Search for the cell housing the specified text and yield its [x, y] center coordinate. 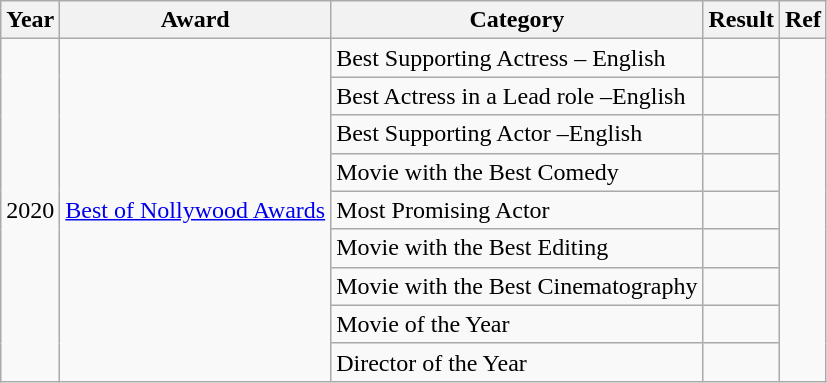
Movie of the Year [517, 324]
Best of Nollywood Awards [196, 210]
Award [196, 20]
Year [30, 20]
Director of the Year [517, 362]
Ref [802, 20]
Result [741, 20]
Best Actress in a Lead role –English [517, 96]
2020 [30, 210]
Movie with the Best Comedy [517, 172]
Category [517, 20]
Movie with the Best Editing [517, 248]
Movie with the Best Cinematography [517, 286]
Most Promising Actor [517, 210]
Best Supporting Actor –English [517, 134]
Best Supporting Actress – English [517, 58]
